Extract the [X, Y] coordinate from the center of the cell holding the provided text.  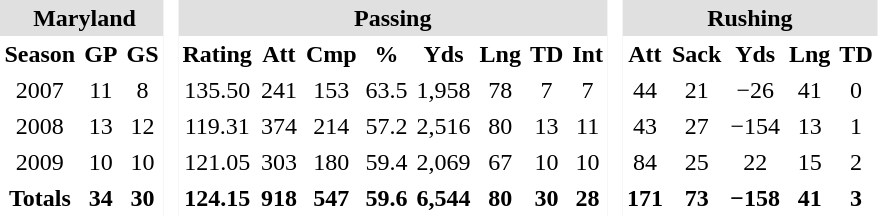
15 [809, 162]
44 [644, 90]
25 [696, 162]
2,516 [444, 126]
Rating [217, 54]
27 [696, 126]
43 [644, 126]
78 [500, 90]
547 [331, 198]
59.4 [386, 162]
59.6 [386, 198]
Maryland [82, 18]
−154 [756, 126]
67 [500, 162]
22 [756, 162]
119.31 [217, 126]
2 [856, 162]
3 [856, 198]
135.50 [217, 90]
12 [142, 126]
180 [331, 162]
−26 [756, 90]
8 [142, 90]
34 [101, 198]
1,958 [444, 90]
−158 [756, 198]
2,069 [444, 162]
Sack [696, 54]
153 [331, 90]
Season [40, 54]
1 [856, 126]
Rushing [750, 18]
Passing [392, 18]
124.15 [217, 198]
214 [331, 126]
GS [142, 54]
121.05 [217, 162]
21 [696, 90]
241 [278, 90]
6,544 [444, 198]
63.5 [386, 90]
374 [278, 126]
GP [101, 54]
84 [644, 162]
57.2 [386, 126]
0 [856, 90]
2008 [40, 126]
73 [696, 198]
Totals [40, 198]
2009 [40, 162]
918 [278, 198]
% [386, 54]
Int [588, 54]
303 [278, 162]
2007 [40, 90]
171 [644, 198]
Cmp [331, 54]
28 [588, 198]
